Extract the (X, Y) coordinate from the center of the cell holding the provided text.  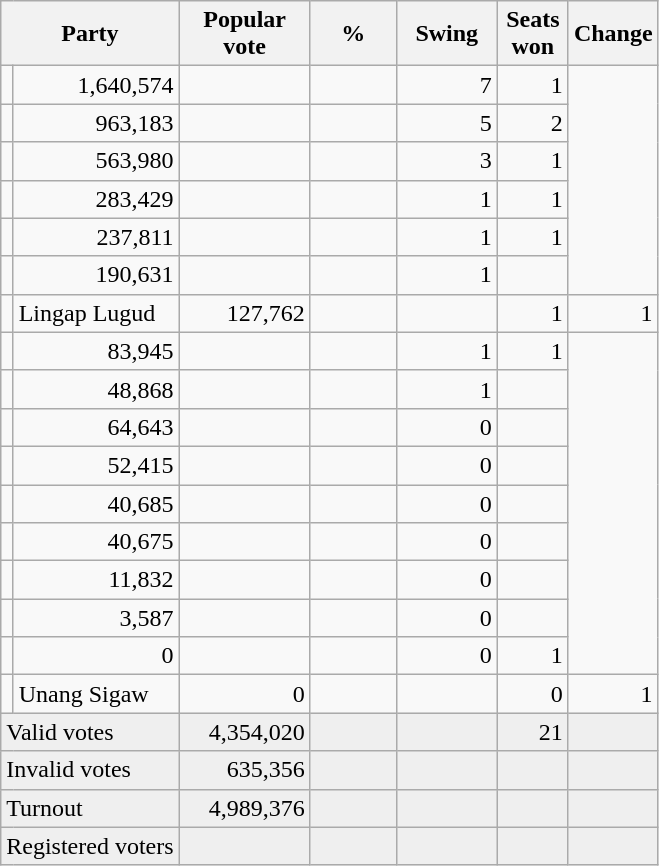
563,980 (96, 161)
2 (532, 123)
237,811 (96, 237)
% (353, 34)
Lingap Lugud (96, 313)
7 (446, 85)
963,183 (96, 123)
Seatswon (532, 34)
5 (446, 123)
64,643 (96, 427)
83,945 (96, 351)
48,868 (96, 389)
3,587 (96, 618)
283,429 (96, 199)
635,356 (244, 770)
40,685 (96, 503)
1,640,574 (96, 85)
Valid votes (90, 732)
Registered voters (90, 846)
40,675 (96, 542)
11,832 (96, 580)
52,415 (96, 465)
Party (90, 34)
Turnout (90, 808)
127,762 (244, 313)
4,354,020 (244, 732)
3 (446, 161)
Popular vote (244, 34)
Change (613, 34)
21 (532, 732)
190,631 (96, 275)
Unang Sigaw (96, 694)
Swing (446, 34)
4,989,376 (244, 808)
Invalid votes (90, 770)
